Detect which cell encompasses the target text, then output its (X, Y) center coordinate. 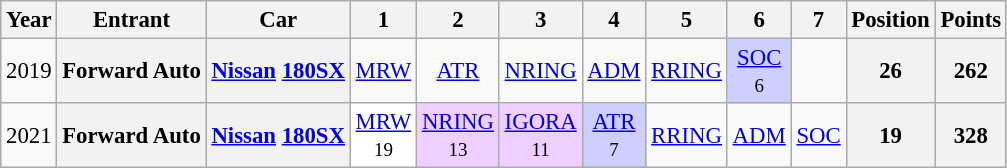
SOC6 (759, 72)
ATR (458, 72)
Points (970, 20)
6 (759, 20)
IGORA11 (540, 136)
NRING13 (458, 136)
2 (458, 20)
MRW19 (383, 136)
ATR7 (614, 136)
MRW (383, 72)
26 (890, 72)
262 (970, 72)
Car (278, 20)
Year (29, 20)
328 (970, 136)
NRING (540, 72)
4 (614, 20)
2019 (29, 72)
3 (540, 20)
2021 (29, 136)
5 (686, 20)
Position (890, 20)
7 (818, 20)
Entrant (132, 20)
1 (383, 20)
19 (890, 136)
SOC (818, 136)
